Locate the cell with the specified text and output its (X, Y) center coordinate. 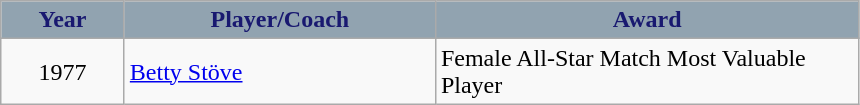
Player/Coach (280, 20)
Year (63, 20)
Female All-Star Match Most Valuable Player (647, 72)
Betty Stöve (280, 72)
1977 (63, 72)
Award (647, 20)
